Identify which cell holds the provided text, then report its [X, Y] central coordinate. 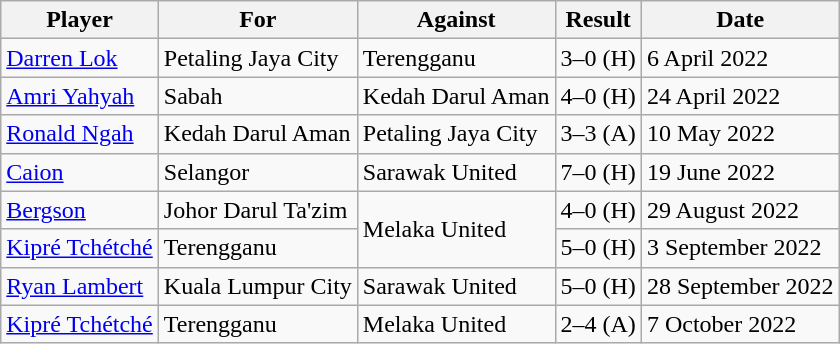
Sabah [258, 96]
3 September 2022 [740, 248]
6 April 2022 [740, 58]
Johor Darul Ta'zim [258, 210]
Bergson [80, 210]
Caion [80, 172]
Result [598, 20]
7–0 (H) [598, 172]
7 October 2022 [740, 324]
19 June 2022 [740, 172]
For [258, 20]
Kuala Lumpur City [258, 286]
3–0 (H) [598, 58]
2–4 (A) [598, 324]
28 September 2022 [740, 286]
10 May 2022 [740, 134]
Selangor [258, 172]
24 April 2022 [740, 96]
29 August 2022 [740, 210]
3–3 (A) [598, 134]
Amri Yahyah [80, 96]
Ryan Lambert [80, 286]
Ronald Ngah [80, 134]
Player [80, 20]
Against [456, 20]
Date [740, 20]
Darren Lok [80, 58]
